Pinpoint the cell where the given text exists, returning its [x, y] midpoint coordinate. 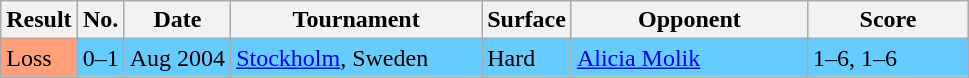
Date [177, 20]
Opponent [689, 20]
Loss [39, 58]
0–1 [100, 58]
Score [888, 20]
Stockholm, Sweden [356, 58]
Surface [527, 20]
No. [100, 20]
Tournament [356, 20]
1–6, 1–6 [888, 58]
Aug 2004 [177, 58]
Alicia Molik [689, 58]
Hard [527, 58]
Result [39, 20]
